Provide the [X, Y] coordinate of the cell's center where the given text is located.  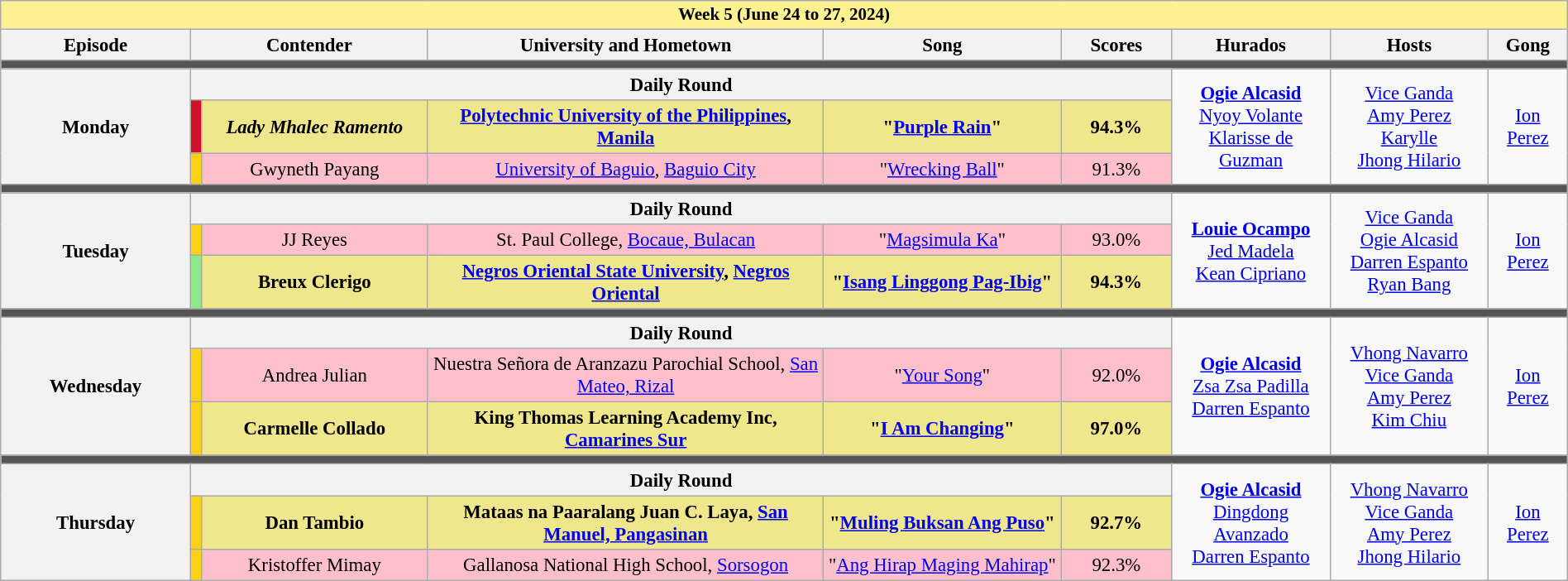
Ogie AlcasidDingdong AvanzadoDarren Espanto [1250, 522]
Wednesday [96, 387]
"Wrecking Ball" [943, 169]
Song [943, 45]
Episode [96, 45]
"Muling Buksan Ang Puso" [943, 523]
JJ Reyes [314, 240]
"Magsimula Ka" [943, 240]
King Thomas Learning Academy Inc, Camarines Sur [625, 429]
Thursday [96, 522]
92.7% [1116, 523]
"Your Song" [943, 376]
Vhong NavarroVice GandaAmy PerezKim Chiu [1409, 387]
"I Am Changing" [943, 429]
Ogie AlcasidNyoy VolanteKlarisse de Guzman [1250, 127]
Polytechnic University of the Philippines, Manila [625, 127]
Nuestra Señora de Aranzazu Parochial School, San Mateo, Rizal [625, 376]
"Isang Linggong Pag-Ibig" [943, 283]
Lady Mhalec Ramento [314, 127]
Vhong NavarroVice GandaAmy PerezJhong Hilario [1409, 522]
Tuesday [96, 251]
97.0% [1116, 429]
Carmelle Collado [314, 429]
"Ang Hirap Maging Mahirap" [943, 564]
Dan Tambio [314, 523]
Gwyneth Payang [314, 169]
Kristoffer Mimay [314, 564]
91.3% [1116, 169]
Andrea Julian [314, 376]
Breux Clerigo [314, 283]
"Purple Rain" [943, 127]
93.0% [1116, 240]
Monday [96, 127]
Scores [1116, 45]
Week 5 (June 24 to 27, 2024) [784, 15]
Vice GandaAmy PerezKarylleJhong Hilario [1409, 127]
St. Paul College, Bocaue, Bulacan [625, 240]
University of Baguio, Baguio City [625, 169]
Hosts [1409, 45]
92.3% [1116, 564]
Vice GandaOgie AlcasidDarren EspantoRyan Bang [1409, 251]
Louie OcampoJed MadelaKean Cipriano [1250, 251]
Ogie AlcasidZsa Zsa PadillaDarren Espanto [1250, 387]
Contender [309, 45]
Gallanosa National High School, Sorsogon [625, 564]
Mataas na Paaralang Juan C. Laya, San Manuel, Pangasinan [625, 523]
University and Hometown [625, 45]
Hurados [1250, 45]
Gong [1528, 45]
92.0% [1116, 376]
Negros Oriental State University, Negros Oriental [625, 283]
